Scan for the cell matching the given text and deliver its [x, y] coordinate at center. 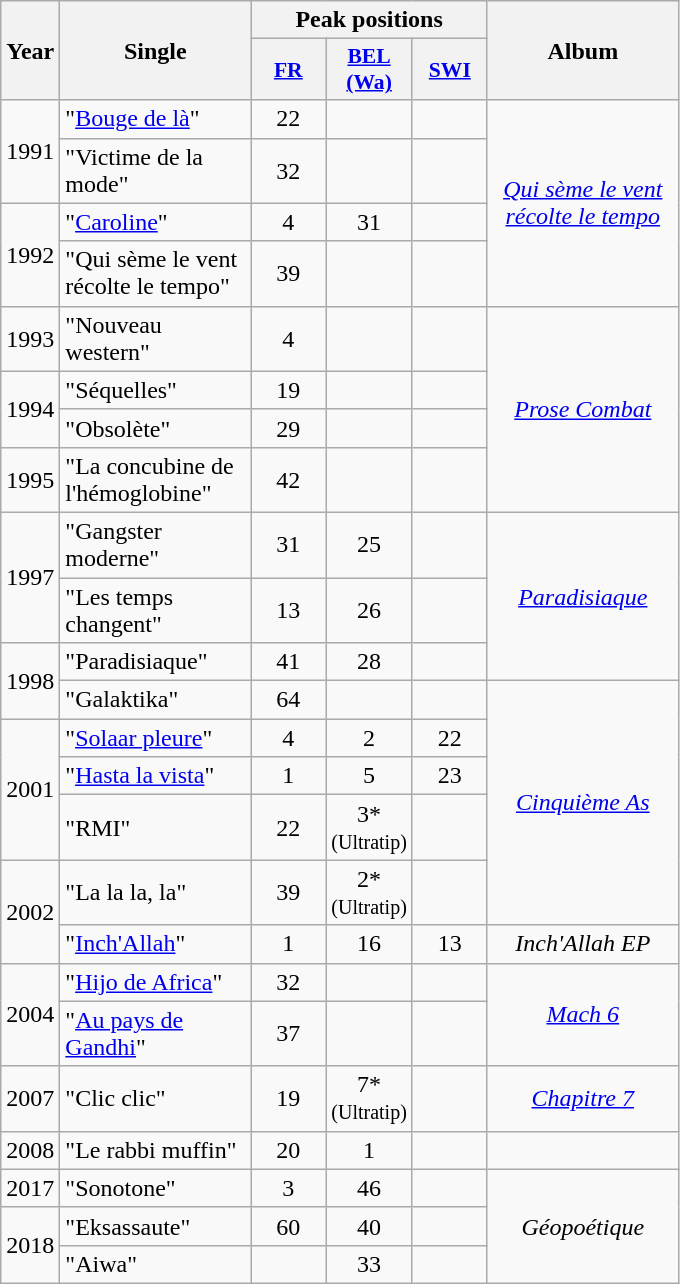
Peak positions [369, 20]
1995 [30, 480]
7*(Ultratip) [370, 1098]
Single [156, 50]
3*(Ultratip) [370, 828]
29 [288, 428]
3 [288, 1188]
"Inch'Allah" [156, 944]
40 [370, 1226]
Album [582, 50]
5 [370, 776]
"Obsolète" [156, 428]
Mach 6 [582, 1014]
"Galaktika" [156, 700]
"Eksassaute" [156, 1226]
"La la la, la" [156, 892]
20 [288, 1150]
"Bouge de là" [156, 119]
26 [370, 610]
Cinquième As [582, 803]
"Qui sème le vent récolte le tempo" [156, 274]
"Gangster moderne" [156, 544]
41 [288, 662]
"Les temps changent" [156, 610]
"Clic clic" [156, 1098]
Chapitre 7 [582, 1098]
64 [288, 700]
"Le rabbi muffin" [156, 1150]
2 [370, 738]
"Aiwa" [156, 1264]
2*(Ultratip) [370, 892]
2008 [30, 1150]
60 [288, 1226]
"Nouveau western" [156, 338]
2017 [30, 1188]
Inch'Allah EP [582, 944]
42 [288, 480]
Prose Combat [582, 409]
"Hasta la vista" [156, 776]
"Au pays de Gandhi" [156, 1034]
"RMI" [156, 828]
2018 [30, 1245]
"Sonotone" [156, 1188]
FR [288, 70]
33 [370, 1264]
2004 [30, 1014]
Géopoétique [582, 1226]
2002 [30, 912]
"Séquelles" [156, 390]
1993 [30, 338]
BEL (Wa) [370, 70]
37 [288, 1034]
"Victime de la mode" [156, 170]
"Hijo de Africa" [156, 982]
2001 [30, 790]
28 [370, 662]
46 [370, 1188]
"Paradisiaque" [156, 662]
"La concubine de l'hémoglobine" [156, 480]
1994 [30, 409]
1998 [30, 681]
"Solaar pleure" [156, 738]
SWI [450, 70]
23 [450, 776]
"Caroline" [156, 222]
25 [370, 544]
1997 [30, 577]
Qui sème le vent récolte le tempo [582, 203]
1991 [30, 152]
16 [370, 944]
Year [30, 50]
1992 [30, 254]
2007 [30, 1098]
Paradisiaque [582, 596]
